Output the (x, y) coordinate of the center of the cell containing the given text.  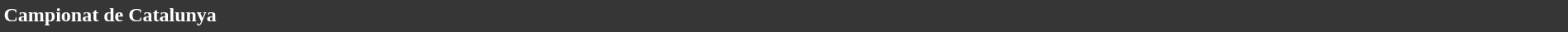
Campionat de Catalunya (784, 15)
